Extract the [X, Y] coordinate from the center of the cell holding the provided text.  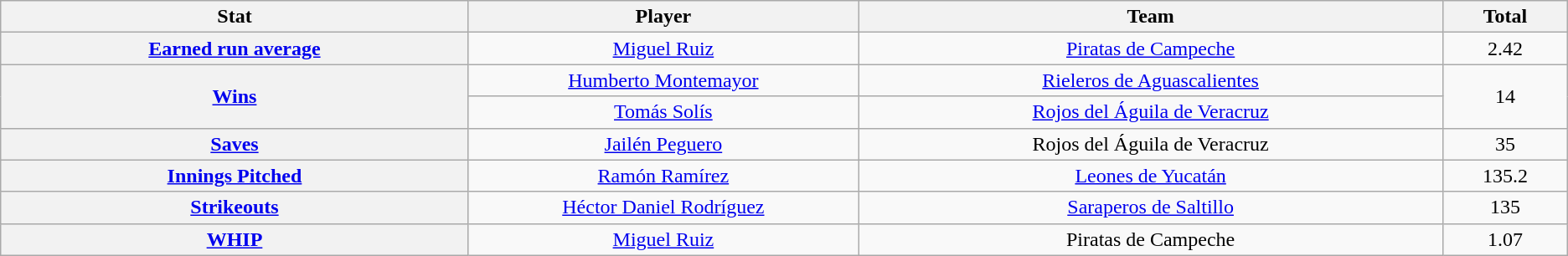
2.42 [1506, 49]
Rieleros de Aguascalientes [1151, 80]
Total [1506, 17]
Player [663, 17]
1.07 [1506, 239]
Earned run average [235, 49]
135.2 [1506, 176]
35 [1506, 144]
Ramón Ramírez [663, 176]
Héctor Daniel Rodríguez [663, 207]
Team [1151, 17]
Humberto Montemayor [663, 80]
Saves [235, 144]
Leones de Yucatán [1151, 176]
Tomás Solís [663, 112]
Saraperos de Saltillo [1151, 207]
WHIP [235, 239]
14 [1506, 96]
Wins [235, 96]
Stat [235, 17]
135 [1506, 207]
Jailén Peguero [663, 144]
Innings Pitched [235, 176]
Strikeouts [235, 207]
